Find where the given text appears and provide that cell's center as [x, y] coordinate. 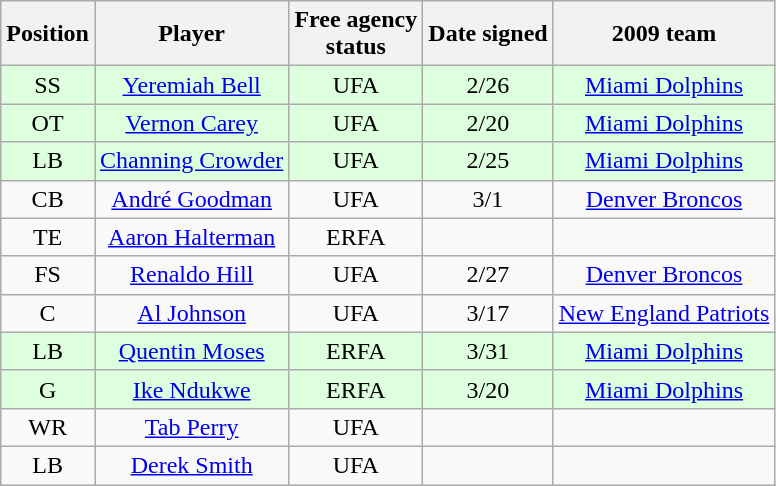
Channing Crowder [191, 161]
SS [48, 85]
OT [48, 123]
Position [48, 34]
3/20 [488, 389]
Aaron Halterman [191, 237]
Quentin Moses [191, 351]
Vernon Carey [191, 123]
New England Patriots [664, 313]
André Goodman [191, 199]
FS [48, 275]
Free agencystatus [356, 34]
Renaldo Hill [191, 275]
TE [48, 237]
2009 team [664, 34]
3/31 [488, 351]
Tab Perry [191, 427]
Derek Smith [191, 465]
2/26 [488, 85]
Ike Ndukwe [191, 389]
2/25 [488, 161]
3/17 [488, 313]
2/27 [488, 275]
Yeremiah Bell [191, 85]
2/20 [488, 123]
CB [48, 199]
Date signed [488, 34]
Player [191, 34]
Al Johnson [191, 313]
C [48, 313]
WR [48, 427]
G [48, 389]
3/1 [488, 199]
